For the text-containing cell, return its midpoint in (X, Y) coordinate format. 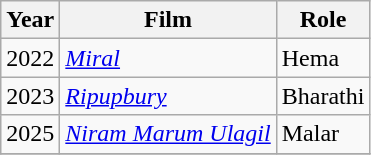
Niram Marum Ulagil (168, 134)
2025 (30, 134)
2022 (30, 58)
Role (323, 20)
Year (30, 20)
Malar (323, 134)
Bharathi (323, 96)
Miral (168, 58)
Hema (323, 58)
Film (168, 20)
Ripupbury (168, 96)
2023 (30, 96)
